Capture the cell that displays the provided text and extract its (x, y) central coordinate. 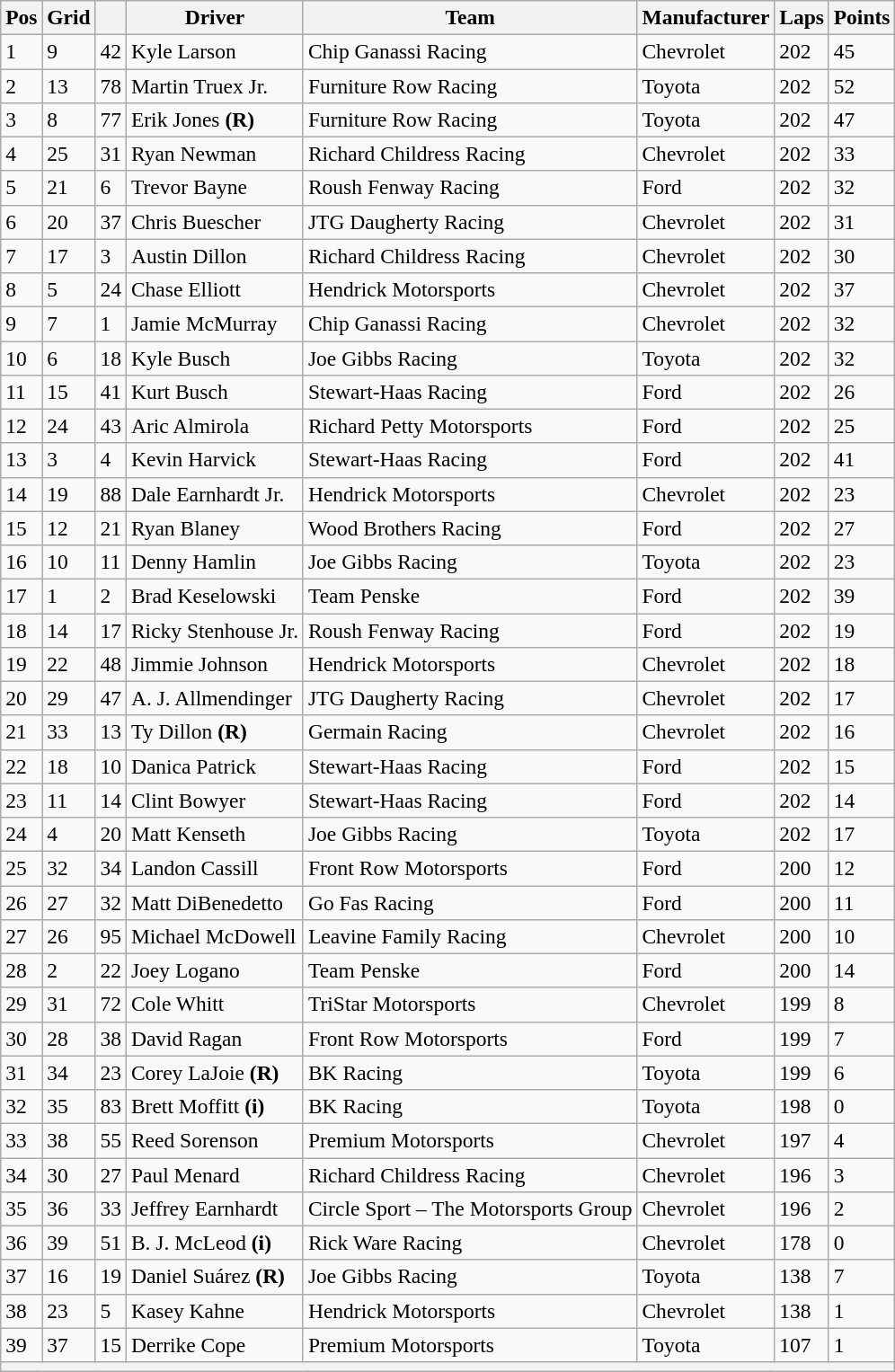
Rick Ware Racing (470, 1243)
Martin Truex Jr. (214, 85)
42 (111, 51)
Chase Elliott (214, 289)
Kyle Larson (214, 51)
51 (111, 1243)
B. J. McLeod (i) (214, 1243)
Matt Kenseth (214, 834)
Dale Earnhardt Jr. (214, 494)
Jimmie Johnson (214, 664)
Paul Menard (214, 1174)
Erik Jones (R) (214, 119)
83 (111, 1106)
Richard Petty Motorsports (470, 426)
43 (111, 426)
Daniel Suárez (R) (214, 1277)
Ty Dillon (R) (214, 732)
Wood Brothers Racing (470, 528)
Ryan Blaney (214, 528)
Points (862, 17)
Laps (802, 17)
Chris Buescher (214, 222)
77 (111, 119)
95 (111, 936)
198 (802, 1106)
178 (802, 1243)
Denny Hamlin (214, 562)
Joey Logano (214, 970)
Leavine Family Racing (470, 936)
Cole Whitt (214, 1005)
48 (111, 664)
Corey LaJoie (R) (214, 1073)
72 (111, 1005)
Jeffrey Earnhardt (214, 1208)
55 (111, 1140)
Kevin Harvick (214, 460)
Michael McDowell (214, 936)
Germain Racing (470, 732)
Landon Cassill (214, 868)
197 (802, 1140)
Kasey Kahne (214, 1311)
Driver (214, 17)
Brett Moffitt (i) (214, 1106)
88 (111, 494)
Austin Dillon (214, 256)
Ryan Newman (214, 154)
David Ragan (214, 1039)
Reed Sorenson (214, 1140)
52 (862, 85)
Manufacturer (706, 17)
Brad Keselowski (214, 596)
Trevor Bayne (214, 188)
Pos (22, 17)
Clint Bowyer (214, 801)
78 (111, 85)
Aric Almirola (214, 426)
Team (470, 17)
107 (802, 1345)
Kurt Busch (214, 392)
TriStar Motorsports (470, 1005)
Ricky Stenhouse Jr. (214, 630)
Kyle Busch (214, 358)
Circle Sport – The Motorsports Group (470, 1208)
45 (862, 51)
A. J. Allmendinger (214, 698)
Danica Patrick (214, 766)
Jamie McMurray (214, 323)
Grid (68, 17)
Go Fas Racing (470, 902)
Derrike Cope (214, 1345)
Matt DiBenedetto (214, 902)
